Output the [x, y] coordinate of the center of the cell containing the given text.  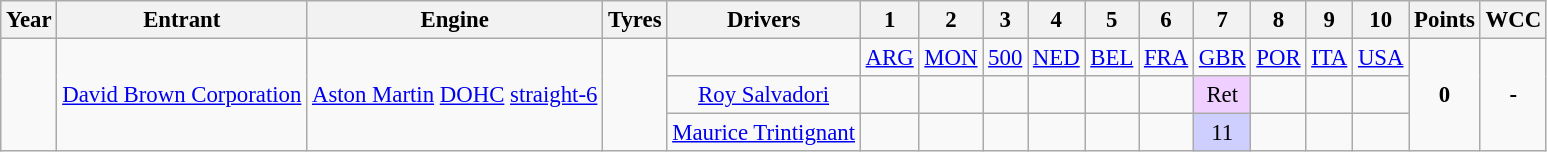
Entrant [182, 20]
Engine [455, 20]
BEL [1112, 58]
Roy Salvadori [764, 95]
MON [951, 58]
2 [951, 20]
6 [1166, 20]
7 [1222, 20]
Aston Martin DOHC straight-6 [455, 96]
FRA [1166, 58]
USA [1381, 58]
Year [29, 20]
0 [1444, 96]
10 [1381, 20]
3 [1006, 20]
ITA [1330, 58]
POR [1278, 58]
ARG [890, 58]
NED [1056, 58]
Tyres [635, 20]
- [1513, 96]
WCC [1513, 20]
Maurice Trintignant [764, 133]
Points [1444, 20]
5 [1112, 20]
11 [1222, 133]
Drivers [764, 20]
4 [1056, 20]
Ret [1222, 95]
1 [890, 20]
David Brown Corporation [182, 96]
8 [1278, 20]
GBR [1222, 58]
9 [1330, 20]
500 [1006, 58]
